Return the (x, y) coordinate for the center point of the cell that contains the specified text.  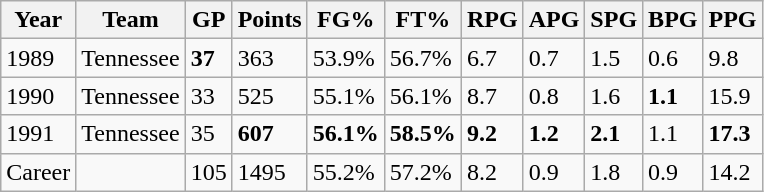
9.2 (492, 134)
56.7% (422, 58)
1989 (38, 58)
35 (208, 134)
6.7 (492, 58)
8.2 (492, 172)
0.7 (554, 58)
9.8 (732, 58)
1990 (38, 96)
1.8 (614, 172)
57.2% (422, 172)
363 (270, 58)
Year (38, 20)
1.2 (554, 134)
Team (130, 20)
55.2% (346, 172)
14.2 (732, 172)
17.3 (732, 134)
58.5% (422, 134)
1495 (270, 172)
FT% (422, 20)
GP (208, 20)
53.9% (346, 58)
APG (554, 20)
FG% (346, 20)
Career (38, 172)
PPG (732, 20)
33 (208, 96)
0.6 (673, 58)
Points (270, 20)
55.1% (346, 96)
RPG (492, 20)
105 (208, 172)
1991 (38, 134)
BPG (673, 20)
1.5 (614, 58)
607 (270, 134)
1.6 (614, 96)
37 (208, 58)
2.1 (614, 134)
15.9 (732, 96)
525 (270, 96)
SPG (614, 20)
8.7 (492, 96)
0.8 (554, 96)
